Output the (x, y) coordinate of the center of the cell containing the given text.  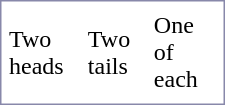
One of each (184, 53)
Two tails (114, 53)
Two heads (42, 53)
